Identify which cell holds the provided text, then report its (x, y) central coordinate. 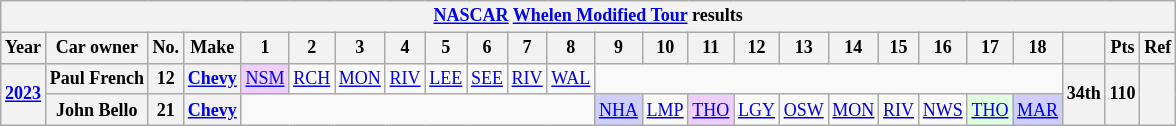
NHA (619, 110)
SEE (488, 78)
10 (665, 48)
WAL (571, 78)
3 (360, 48)
2 (312, 48)
11 (711, 48)
LGY (757, 110)
NSM (265, 78)
RCH (312, 78)
John Bello (96, 110)
No. (166, 48)
Pts (1122, 48)
Make (212, 48)
6 (488, 48)
NWS (942, 110)
21 (166, 110)
34th (1084, 94)
2023 (24, 94)
15 (899, 48)
Year (24, 48)
Paul French (96, 78)
8 (571, 48)
MAR (1038, 110)
16 (942, 48)
5 (446, 48)
LMP (665, 110)
17 (990, 48)
18 (1038, 48)
110 (1122, 94)
9 (619, 48)
Ref (1158, 48)
13 (804, 48)
Car owner (96, 48)
LEE (446, 78)
4 (405, 48)
1 (265, 48)
14 (854, 48)
7 (527, 48)
OSW (804, 110)
NASCAR Whelen Modified Tour results (588, 16)
